Locate the cell with the specified text and output its (X, Y) center coordinate. 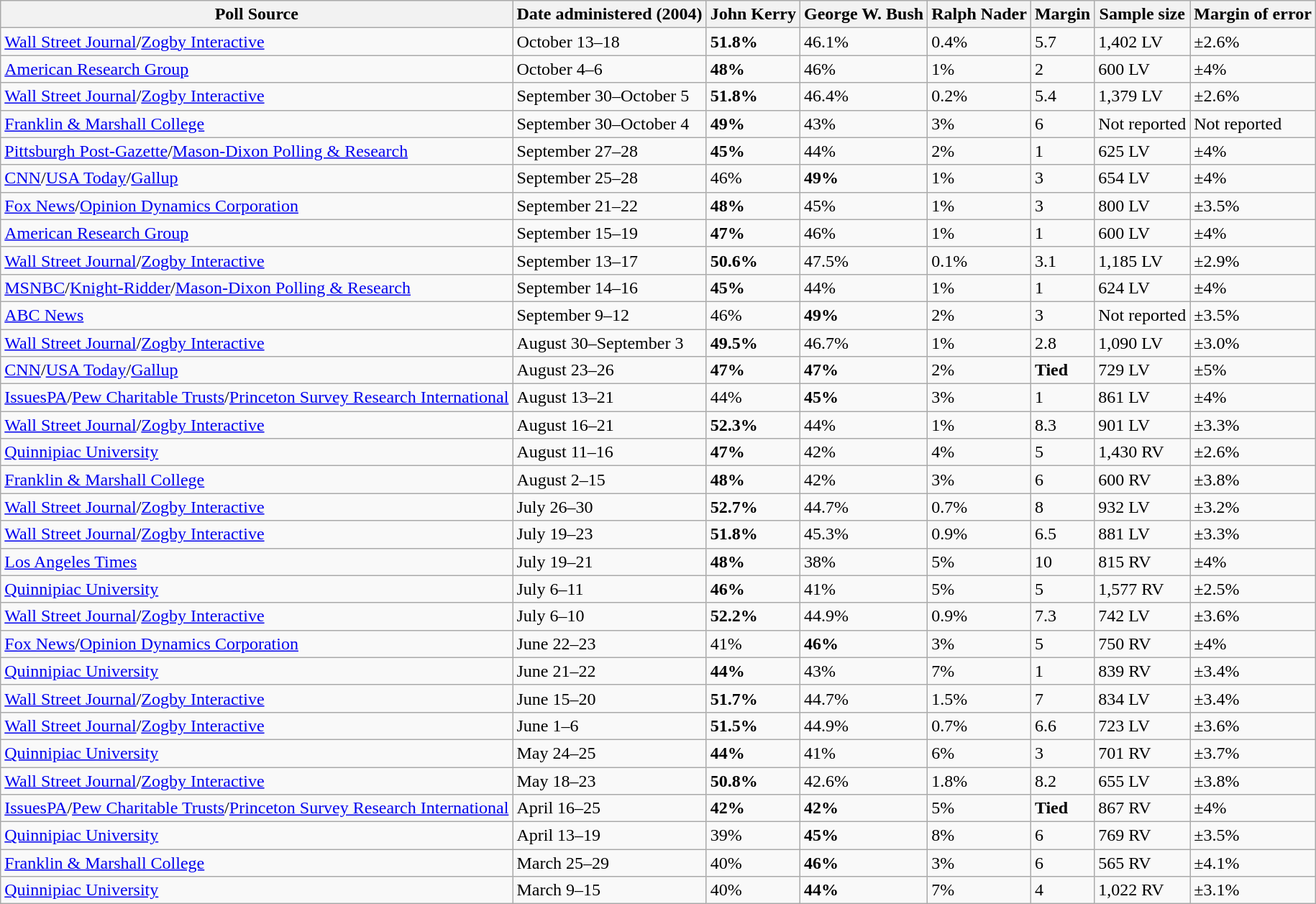
August 2–15 (610, 480)
1,430 RV (1142, 452)
46.4% (864, 96)
51.7% (753, 698)
±3.0% (1253, 343)
July 6–11 (610, 589)
867 RV (1142, 808)
2 (1062, 69)
625 LV (1142, 151)
1,379 LV (1142, 96)
September 30–October 5 (610, 96)
July 19–21 (610, 562)
May 24–25 (610, 753)
45.3% (864, 534)
Date administered (2004) (610, 14)
565 RV (1142, 863)
July 26–30 (610, 507)
1,090 LV (1142, 343)
Poll Source (257, 14)
±2.9% (1253, 260)
5.4 (1062, 96)
March 25–29 (610, 863)
39% (753, 836)
861 LV (1142, 398)
August 13–21 (610, 398)
±4.1% (1253, 863)
8.3 (1062, 425)
August 23–26 (610, 370)
38% (864, 562)
Los Angeles Times (257, 562)
6.5 (1062, 534)
6.6 (1062, 726)
750 RV (1142, 644)
August 11–16 (610, 452)
May 18–23 (610, 780)
ABC News (257, 315)
50.8% (753, 780)
4% (979, 452)
June 1–6 (610, 726)
8.2 (1062, 780)
Pittsburgh Post-Gazette/Mason-Dixon Polling & Research (257, 151)
834 LV (1142, 698)
839 RV (1142, 671)
5.7 (1062, 42)
George W. Bush (864, 14)
1,185 LV (1142, 260)
7.3 (1062, 616)
50.6% (753, 260)
42.6% (864, 780)
701 RV (1142, 753)
901 LV (1142, 425)
August 16–21 (610, 425)
1.5% (979, 698)
723 LV (1142, 726)
September 9–12 (610, 315)
Sample size (1142, 14)
June 22–23 (610, 644)
September 27–28 (610, 151)
June 21–22 (610, 671)
August 30–September 3 (610, 343)
±3.7% (1253, 753)
September 25–28 (610, 178)
September 30–October 4 (610, 124)
±5% (1253, 370)
7 (1062, 698)
3.1 (1062, 260)
655 LV (1142, 780)
769 RV (1142, 836)
September 14–16 (610, 288)
8 (1062, 507)
1,022 RV (1142, 890)
MSNBC/Knight-Ridder/Mason-Dixon Polling & Research (257, 288)
4 (1062, 890)
10 (1062, 562)
±3.2% (1253, 507)
6% (979, 753)
Margin of error (1253, 14)
±3.1% (1253, 890)
September 13–17 (610, 260)
729 LV (1142, 370)
1.8% (979, 780)
July 19–23 (610, 534)
881 LV (1142, 534)
742 LV (1142, 616)
April 13–19 (610, 836)
0.2% (979, 96)
John Kerry (753, 14)
49.5% (753, 343)
October 13–18 (610, 42)
July 6–10 (610, 616)
932 LV (1142, 507)
654 LV (1142, 178)
June 15–20 (610, 698)
52.2% (753, 616)
April 16–25 (610, 808)
September 21–22 (610, 206)
46.7% (864, 343)
47.5% (864, 260)
624 LV (1142, 288)
815 RV (1142, 562)
46.1% (864, 42)
600 RV (1142, 480)
0.4% (979, 42)
October 4–6 (610, 69)
1,577 RV (1142, 589)
1,402 LV (1142, 42)
0.1% (979, 260)
Ralph Nader (979, 14)
52.7% (753, 507)
March 9–15 (610, 890)
51.5% (753, 726)
Margin (1062, 14)
September 15–19 (610, 233)
52.3% (753, 425)
±2.5% (1253, 589)
8% (979, 836)
2.8 (1062, 343)
800 LV (1142, 206)
